Return the [x, y] coordinate for the center point of the cell that contains the specified text.  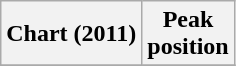
Chart (2011) [72, 34]
Peakposition [188, 34]
